Locate the cell with the specified text and output its (x, y) center coordinate. 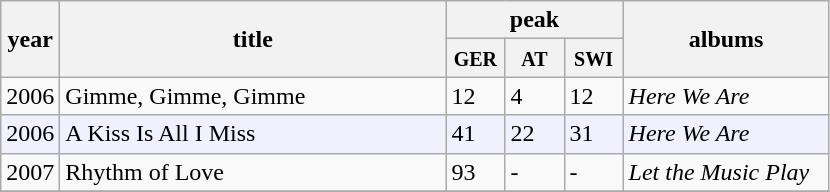
year (30, 39)
41 (476, 134)
title (253, 39)
albums (726, 39)
Let the Music Play (726, 172)
AT (534, 58)
A Kiss Is All I Miss (253, 134)
22 (534, 134)
2007 (30, 172)
93 (476, 172)
peak (534, 20)
Rhythm of Love (253, 172)
4 (534, 96)
SWI (594, 58)
31 (594, 134)
GER (476, 58)
Gimme, Gimme, Gimme (253, 96)
